Scan for the cell matching the given text and deliver its (x, y) coordinate at center. 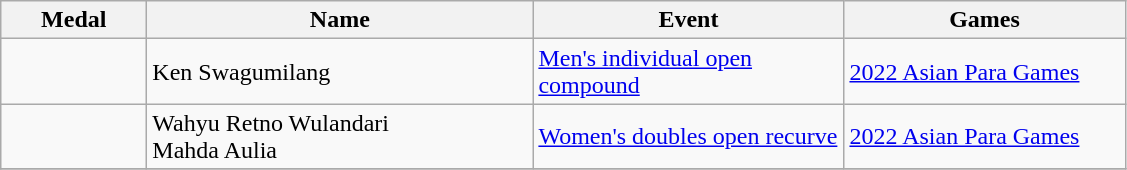
Women's doubles open recurve (688, 136)
Medal (74, 20)
Ken Swagumilang (340, 72)
Games (984, 20)
Event (688, 20)
Men's individual open compound (688, 72)
Wahyu Retno Wulandari Mahda Aulia (340, 136)
Name (340, 20)
